From the cell containing the given text, extract its center point as (X, Y) coordinate. 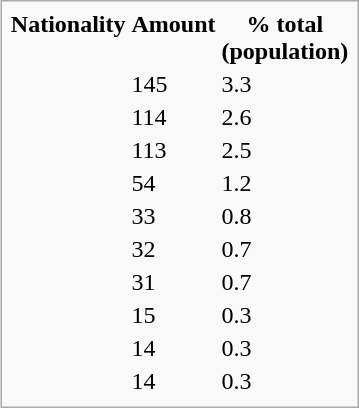
3.3 (285, 84)
0.8 (285, 216)
31 (174, 282)
1.2 (285, 183)
33 (174, 216)
145 (174, 84)
2.6 (285, 117)
54 (174, 183)
Nationality (68, 38)
Amount (174, 38)
15 (174, 315)
32 (174, 249)
114 (174, 117)
% total(population) (285, 38)
2.5 (285, 150)
113 (174, 150)
